Extract the [x, y] coordinate from the center of the cell holding the provided text.  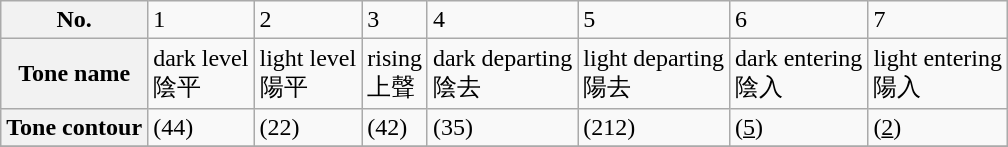
Tone contour [74, 127]
light entering陽入 [938, 74]
3 [395, 20]
1 [201, 20]
4 [502, 20]
(212) [654, 127]
(5) [798, 127]
rising上聲 [395, 74]
light level陽平 [308, 74]
(35) [502, 127]
Tone name [74, 74]
5 [654, 20]
(2) [938, 127]
No. [74, 20]
(42) [395, 127]
7 [938, 20]
dark entering陰入 [798, 74]
2 [308, 20]
6 [798, 20]
(44) [201, 127]
light departing陽去 [654, 74]
(22) [308, 127]
dark level陰平 [201, 74]
dark departing陰去 [502, 74]
